Return the [X, Y] coordinate for the center point of the cell that contains the specified text.  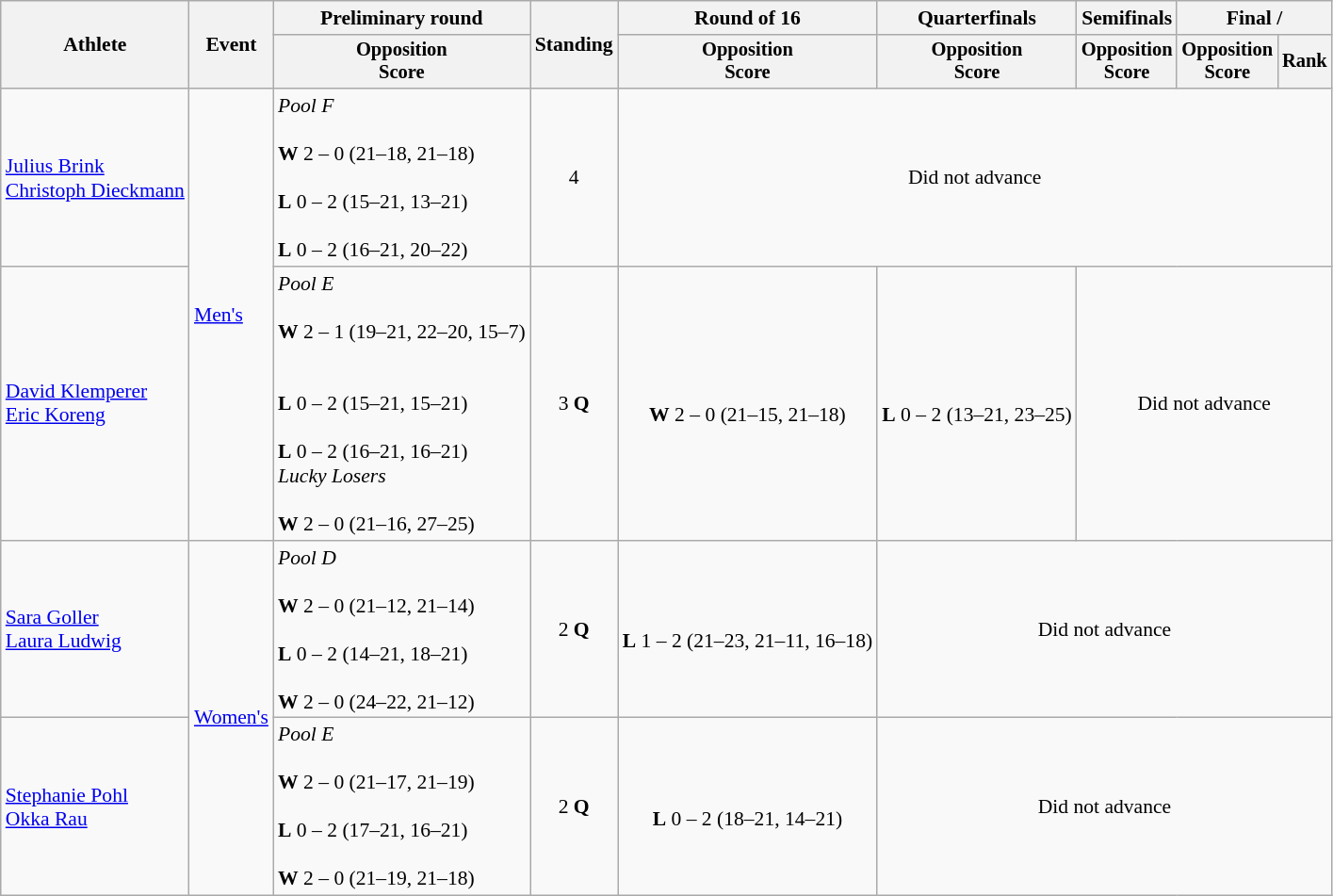
Semifinals [1127, 18]
Julius BrinkChristoph Dieckmann [95, 177]
L 0 – 2 (18–21, 14–21) [748, 806]
W 2 – 0 (21–15, 21–18) [748, 403]
Stephanie PohlOkka Rau [95, 806]
Rank [1305, 62]
Women's [232, 718]
3 Q [575, 403]
David KlempererEric Koreng [95, 403]
Event [232, 45]
Men's [232, 315]
Final / [1254, 18]
Pool EW 2 – 0 (21–17, 21–19)L 0 – 2 (17–21, 16–21)W 2 – 0 (21–19, 21–18) [401, 806]
Round of 16 [748, 18]
Athlete [95, 45]
Standing [575, 45]
L 0 – 2 (13–21, 23–25) [977, 403]
Pool FW 2 – 0 (21–18, 21–18)L 0 – 2 (15–21, 13–21)L 0 – 2 (16–21, 20–22) [401, 177]
Sara GollerLaura Ludwig [95, 629]
Pool EW 2 – 1 (19–21, 22–20, 15–7)L 0 – 2 (15–21, 15–21)L 0 – 2 (16–21, 16–21)Lucky LosersW 2 – 0 (21–16, 27–25) [401, 403]
Preliminary round [401, 18]
Pool DW 2 – 0 (21–12, 21–14)L 0 – 2 (14–21, 18–21)W 2 – 0 (24–22, 21–12) [401, 629]
Quarterfinals [977, 18]
4 [575, 177]
L 1 – 2 (21–23, 21–11, 16–18) [748, 629]
